Identify which cell holds the provided text, then report its [X, Y] central coordinate. 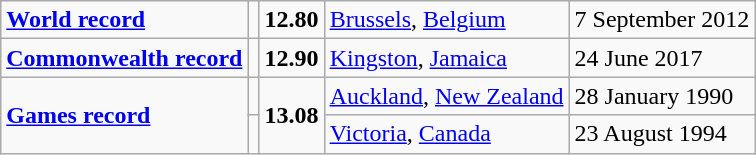
Victoria, Canada [446, 134]
Kingston, Jamaica [446, 58]
12.90 [292, 58]
Brussels, Belgium [446, 20]
Games record [124, 115]
13.08 [292, 115]
12.80 [292, 20]
Commonwealth record [124, 58]
23 August 1994 [662, 134]
28 January 1990 [662, 96]
7 September 2012 [662, 20]
24 June 2017 [662, 58]
World record [124, 20]
Auckland, New Zealand [446, 96]
